Capture the cell that displays the provided text and extract its [x, y] central coordinate. 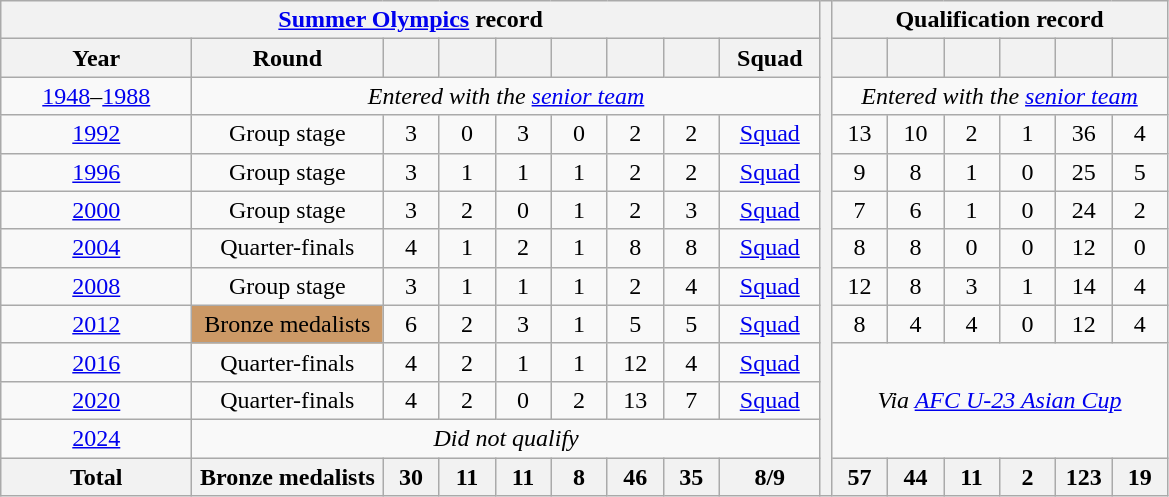
123 [1084, 477]
46 [635, 477]
1948–1988 [96, 96]
Year [96, 58]
2020 [96, 400]
Summer Olympics record [411, 20]
2004 [96, 248]
2008 [96, 286]
30 [411, 477]
1992 [96, 134]
10 [915, 134]
2024 [96, 438]
44 [915, 477]
14 [1084, 286]
Total [96, 477]
25 [1084, 172]
36 [1084, 134]
24 [1084, 210]
Via AFC U-23 Asian Cup [999, 400]
Round [288, 58]
1996 [96, 172]
2012 [96, 324]
8/9 [770, 477]
Qualification record [999, 20]
2016 [96, 362]
35 [691, 477]
19 [1140, 477]
9 [859, 172]
57 [859, 477]
Did not qualify [506, 438]
2000 [96, 210]
